Search for the cell housing the specified text and yield its (x, y) center coordinate. 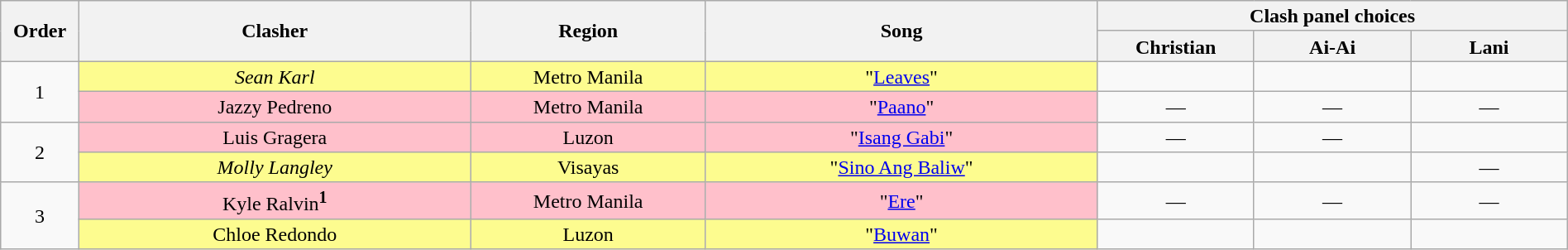
"Paano" (901, 106)
Lani (1489, 46)
Jazzy Pedreno (275, 106)
Ai-Ai (1331, 46)
1 (40, 91)
"Ere" (901, 200)
"Leaves" (901, 76)
Song (901, 31)
Clasher (275, 31)
"Isang Gabi" (901, 137)
Christian (1176, 46)
Region (588, 31)
Clash panel choices (1332, 17)
Sean Karl (275, 76)
2 (40, 152)
Order (40, 31)
Chloe Redondo (275, 235)
"Sino Ang Baliw" (901, 167)
Molly Langley (275, 167)
Kyle Ralvin1 (275, 200)
3 (40, 215)
"Buwan" (901, 235)
Visayas (588, 167)
Luis Gragera (275, 137)
